Pinpoint the cell where the given text exists, returning its [X, Y] midpoint coordinate. 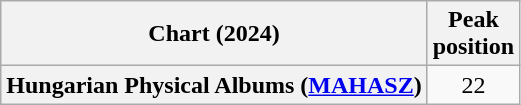
22 [473, 85]
Peakposition [473, 34]
Hungarian Physical Albums (MAHASZ) [214, 85]
Chart (2024) [214, 34]
